Find where the given text appears and provide that cell's center as (x, y) coordinate. 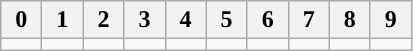
8 (350, 20)
9 (390, 20)
2 (104, 20)
3 (144, 20)
5 (226, 20)
7 (308, 20)
0 (22, 20)
1 (62, 20)
6 (268, 20)
4 (186, 20)
